Find where the given text appears and provide that cell's center as [x, y] coordinate. 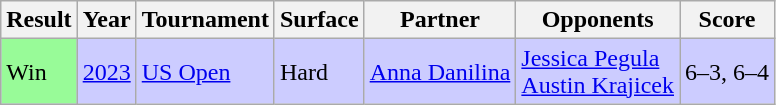
Tournament [205, 20]
Win [39, 72]
6–3, 6–4 [728, 72]
Partner [440, 20]
Hard [319, 72]
US Open [205, 72]
Score [728, 20]
2023 [106, 72]
Result [39, 20]
Surface [319, 20]
Year [106, 20]
Jessica Pegula Austin Krajicek [598, 72]
Anna Danilina [440, 72]
Opponents [598, 20]
